Scan for the cell matching the given text and deliver its (X, Y) coordinate at center. 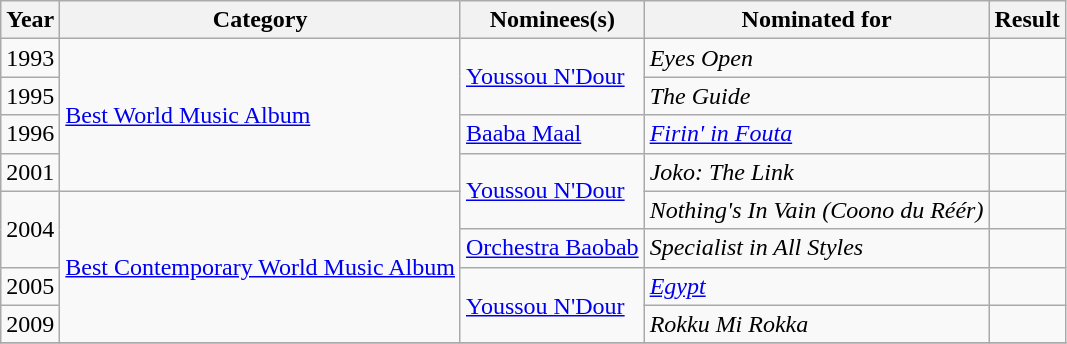
The Guide (816, 96)
Best Contemporary World Music Album (260, 267)
2004 (30, 229)
Category (260, 20)
Nothing's In Vain (Coono du Réér) (816, 210)
Baaba Maal (552, 134)
Result (1027, 20)
Firin' in Fouta (816, 134)
Best World Music Album (260, 115)
2009 (30, 324)
1996 (30, 134)
2005 (30, 286)
Joko: The Link (816, 172)
1993 (30, 58)
1995 (30, 96)
Nominees(s) (552, 20)
2001 (30, 172)
Year (30, 20)
Eyes Open (816, 58)
Specialist in All Styles (816, 248)
Rokku Mi Rokka (816, 324)
Orchestra Baobab (552, 248)
Egypt (816, 286)
Nominated for (816, 20)
